Scan for the cell matching the given text and deliver its (x, y) coordinate at center. 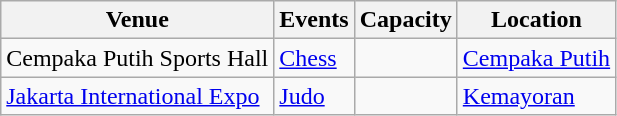
Cempaka Putih (536, 58)
Chess (314, 58)
Jakarta International Expo (138, 96)
Judo (314, 96)
Events (314, 20)
Cempaka Putih Sports Hall (138, 58)
Venue (138, 20)
Kemayoran (536, 96)
Location (536, 20)
Capacity (406, 20)
